Locate the cell with the specified text and output its (X, Y) center coordinate. 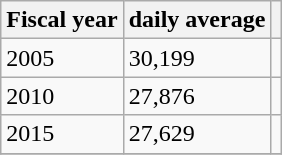
daily average (197, 20)
27,629 (197, 134)
27,876 (197, 96)
2005 (62, 58)
2015 (62, 134)
Fiscal year (62, 20)
30,199 (197, 58)
2010 (62, 96)
